Return the [x, y] coordinate for the center point of the cell that contains the specified text.  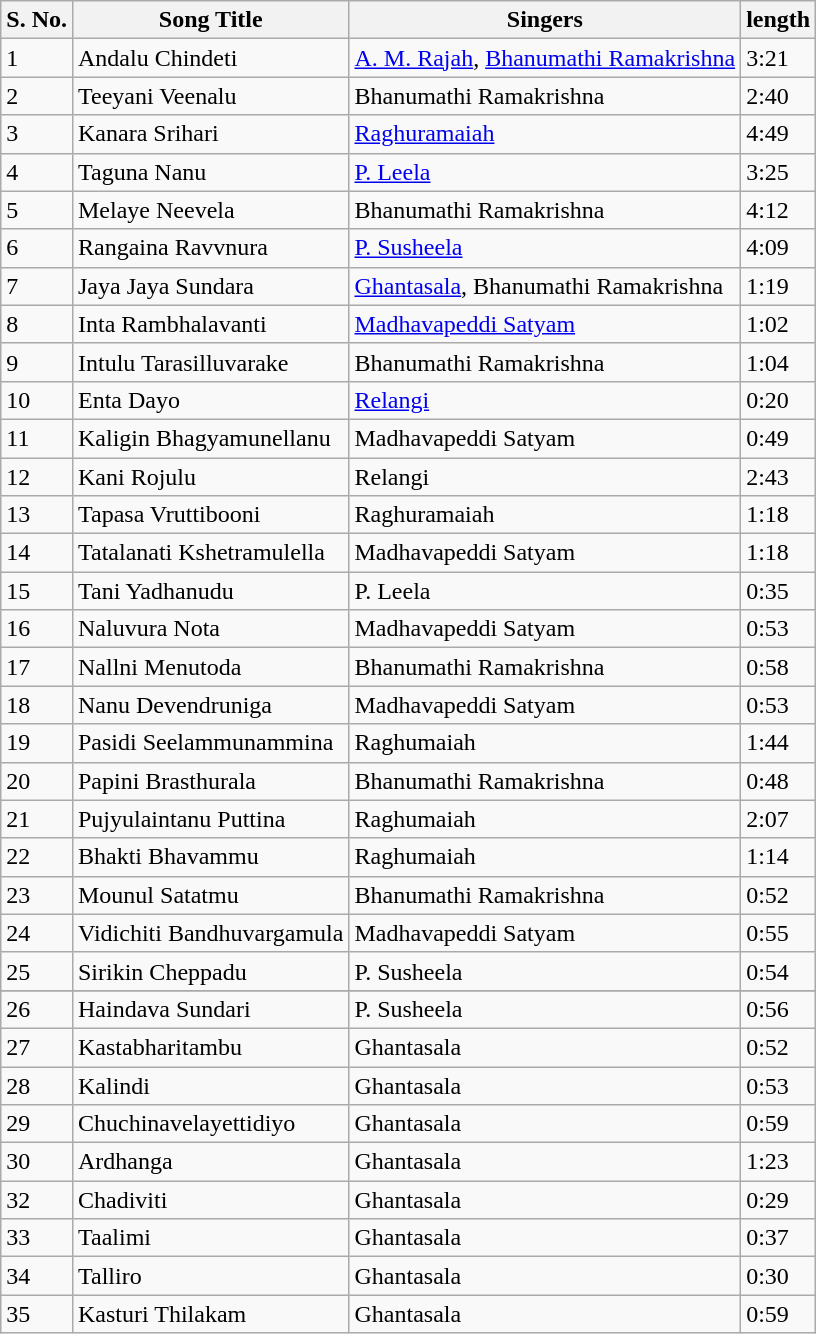
1:23 [778, 1162]
Inta Rambhalavanti [210, 324]
1:14 [778, 857]
Chuchinavelayettidiyo [210, 1124]
20 [37, 781]
Enta Dayo [210, 400]
Kani Rojulu [210, 477]
Melaye Neevela [210, 210]
6 [37, 248]
32 [37, 1200]
15 [37, 591]
4:49 [778, 134]
S. No. [37, 20]
Naluvura Nota [210, 629]
5 [37, 210]
0:56 [778, 1009]
Papini Brasthurala [210, 781]
Mounul Satatmu [210, 895]
4:12 [778, 210]
Kasturi Thilakam [210, 1314]
A. M. Rajah, Bhanumathi Ramakrishna [545, 58]
1:19 [778, 286]
Nanu Devendruniga [210, 705]
0:55 [778, 933]
35 [37, 1314]
33 [37, 1238]
0:58 [778, 667]
0:29 [778, 1200]
18 [37, 705]
0:37 [778, 1238]
Chadiviti [210, 1200]
23 [37, 895]
0:30 [778, 1276]
34 [37, 1276]
Tatalanati Kshetramulella [210, 553]
1 [37, 58]
Kaligin Bhagyamunellanu [210, 438]
Andalu Chindeti [210, 58]
Rangaina Ravvnura [210, 248]
21 [37, 819]
Jaya Jaya Sundara [210, 286]
2:40 [778, 96]
26 [37, 1009]
3 [37, 134]
Ardhanga [210, 1162]
Nallni Menutoda [210, 667]
3:25 [778, 172]
1:04 [778, 362]
7 [37, 286]
Taguna Nanu [210, 172]
8 [37, 324]
19 [37, 743]
Kanara Srihari [210, 134]
1:44 [778, 743]
17 [37, 667]
29 [37, 1124]
Pujyulaintanu Puttina [210, 819]
16 [37, 629]
Sirikin Cheppadu [210, 971]
1:02 [778, 324]
27 [37, 1047]
Tani Yadhanudu [210, 591]
28 [37, 1085]
Singers [545, 20]
4 [37, 172]
0:35 [778, 591]
24 [37, 933]
length [778, 20]
0:54 [778, 971]
Kalindi [210, 1085]
Teeyani Veenalu [210, 96]
22 [37, 857]
Pasidi Seelammunammina [210, 743]
Song Title [210, 20]
Ghantasala, Bhanumathi Ramakrishna [545, 286]
Vidichiti Bandhuvargamula [210, 933]
30 [37, 1162]
25 [37, 971]
4:09 [778, 248]
Intulu Tarasilluvarake [210, 362]
12 [37, 477]
14 [37, 553]
Taalimi [210, 1238]
11 [37, 438]
2:43 [778, 477]
10 [37, 400]
Kastabharitambu [210, 1047]
0:20 [778, 400]
3:21 [778, 58]
13 [37, 515]
9 [37, 362]
Haindava Sundari [210, 1009]
Talliro [210, 1276]
2 [37, 96]
Tapasa Vruttibooni [210, 515]
0:48 [778, 781]
0:49 [778, 438]
2:07 [778, 819]
Bhakti Bhavammu [210, 857]
